Find where the given text appears and provide that cell's center as [x, y] coordinate. 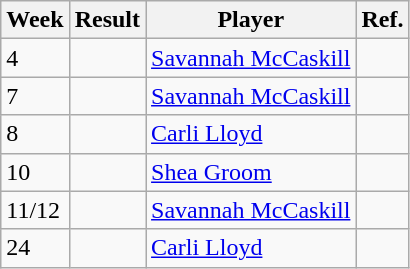
10 [35, 172]
Week [35, 20]
11/12 [35, 210]
24 [35, 248]
7 [35, 96]
Shea Groom [251, 172]
Ref. [382, 20]
4 [35, 58]
Player [251, 20]
8 [35, 134]
Result [107, 20]
